Extract the [X, Y] coordinate from the center of the cell holding the provided text.  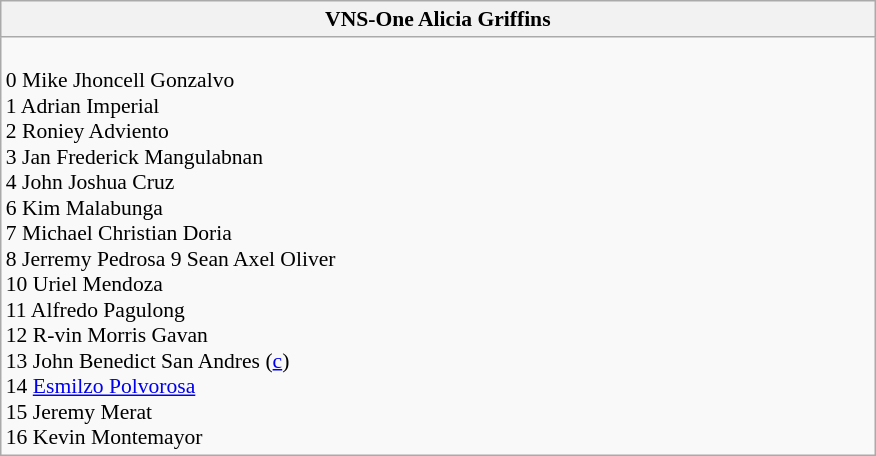
VNS-One Alicia Griffins [438, 19]
